Capture the cell that displays the provided text and extract its (X, Y) central coordinate. 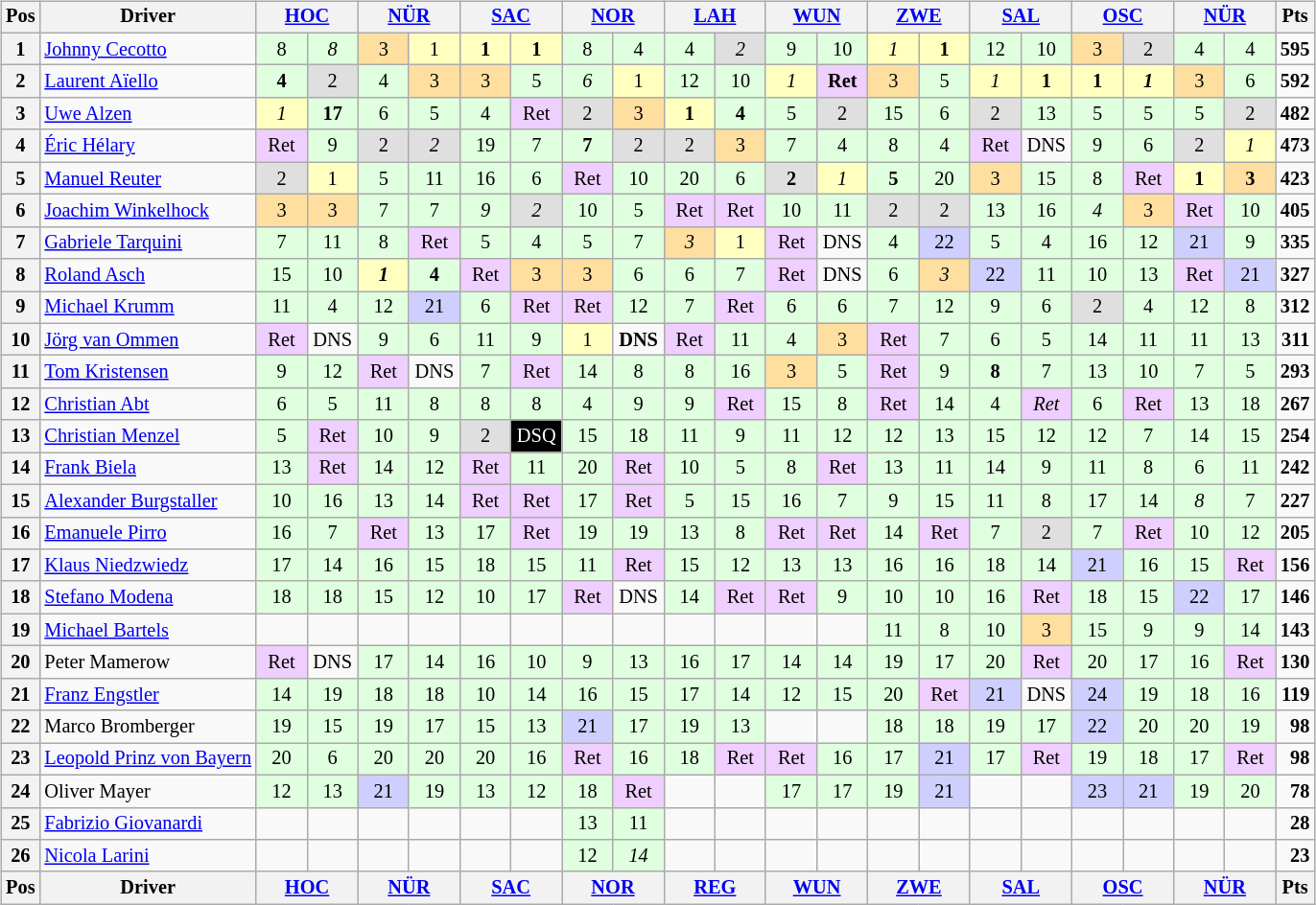
Klaus Niedzwiedz (148, 566)
Christian Abt (148, 405)
592 (1295, 81)
REG (715, 888)
Marco Bromberger (148, 727)
595 (1295, 49)
Michael Bartels (148, 630)
405 (1295, 211)
DSQ (537, 436)
Roland Asch (148, 275)
Emanuele Pirro (148, 533)
143 (1295, 630)
130 (1295, 662)
78 (1295, 791)
473 (1295, 146)
Johnny Cecotto (148, 49)
Peter Mamerow (148, 662)
327 (1295, 275)
28 (1295, 824)
Leopold Prinz von Bayern (148, 759)
335 (1295, 243)
267 (1295, 405)
Laurent Aïello (148, 81)
Éric Hélary (148, 146)
Nicola Larini (148, 856)
Manuel Reuter (148, 178)
254 (1295, 436)
Frank Biela (148, 469)
482 (1295, 114)
119 (1295, 694)
146 (1295, 597)
227 (1295, 500)
Stefano Modena (148, 597)
Franz Engstler (148, 694)
Michael Krumm (148, 308)
LAH (715, 17)
Christian Menzel (148, 436)
293 (1295, 372)
Gabriele Tarquini (148, 243)
25 (20, 824)
156 (1295, 566)
Joachim Winkelhock (148, 211)
Jörg van Ommen (148, 339)
312 (1295, 308)
242 (1295, 469)
Alexander Burgstaller (148, 500)
423 (1295, 178)
311 (1295, 339)
Oliver Mayer (148, 791)
Uwe Alzen (148, 114)
Tom Kristensen (148, 372)
Fabrizio Giovanardi (148, 824)
205 (1295, 533)
26 (20, 856)
